Search for the cell housing the specified text and yield its (X, Y) center coordinate. 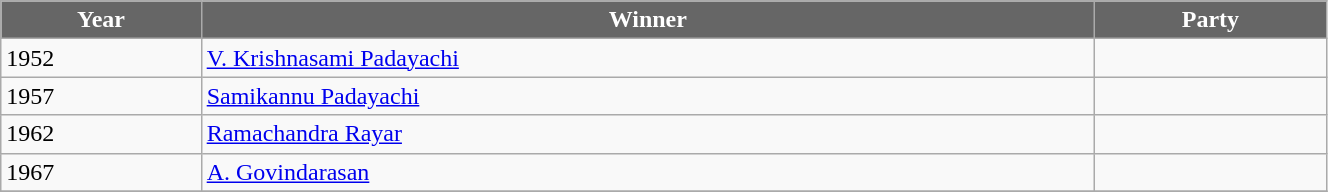
1962 (101, 134)
1952 (101, 58)
1967 (101, 172)
1957 (101, 96)
Year (101, 20)
Samikannu Padayachi (648, 96)
Party (1210, 20)
A. Govindarasan (648, 172)
Winner (648, 20)
V. Krishnasami Padayachi (648, 58)
Ramachandra Rayar (648, 134)
